Pinpoint the cell where the given text exists, returning its [X, Y] midpoint coordinate. 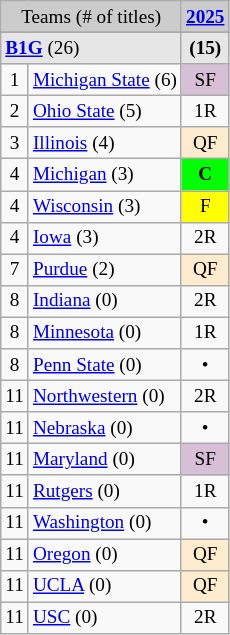
Washington (0) [104, 523]
Penn State (0) [104, 365]
Maryland (0) [104, 460]
1 [15, 80]
Illinois (4) [104, 143]
Michigan State (6) [104, 80]
(15) [205, 48]
Purdue (2) [104, 270]
Iowa (3) [104, 238]
Nebraska (0) [104, 428]
Wisconsin (3) [104, 206]
Minnesota (0) [104, 333]
3 [15, 143]
7 [15, 270]
Rutgers (0) [104, 491]
Teams (# of titles) [92, 17]
F [205, 206]
C [205, 175]
B1G (26) [92, 48]
2025 [205, 17]
USC (0) [104, 618]
Ohio State (5) [104, 111]
Northwestern (0) [104, 396]
Michigan (3) [104, 175]
Oregon (0) [104, 554]
2 [15, 111]
UCLA (0) [104, 586]
Indiana (0) [104, 301]
